Determine the (X, Y) coordinate at the center of the cell enclosing the given text.  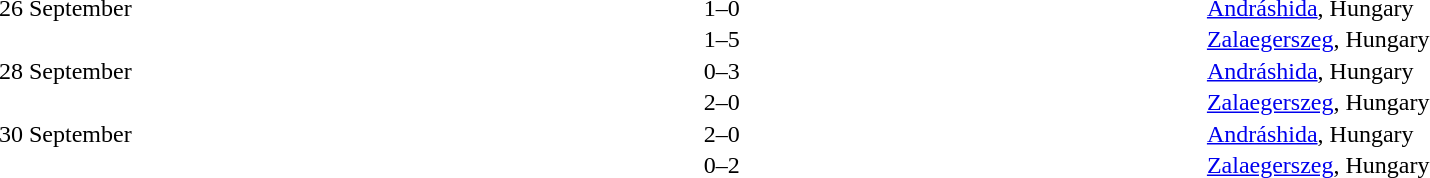
0–3 (722, 71)
1–5 (722, 39)
